Find where the given text appears and provide that cell's center as [X, Y] coordinate. 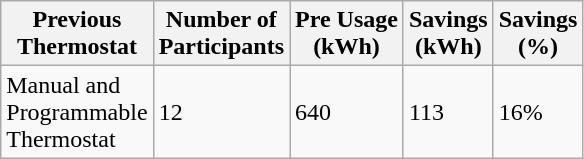
Savings(kWh) [448, 34]
Number ofParticipants [221, 34]
12 [221, 112]
Savings(%) [538, 34]
Pre Usage(kWh) [347, 34]
PreviousThermostat [77, 34]
640 [347, 112]
16% [538, 112]
113 [448, 112]
Manual andProgrammableThermostat [77, 112]
